Pinpoint the cell where the given text exists, returning its (x, y) midpoint coordinate. 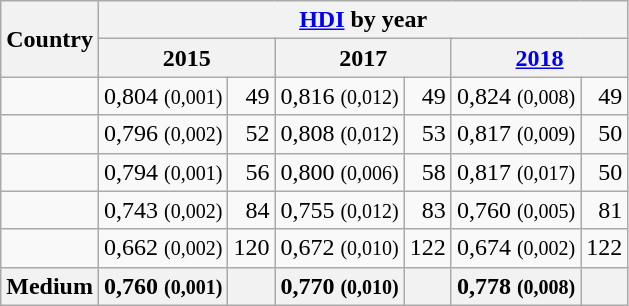
81 (604, 210)
0,760 (0,001) (162, 286)
0,778 (0,008) (516, 286)
120 (252, 248)
84 (252, 210)
0,662 (0,002) (162, 248)
58 (428, 172)
2015 (186, 58)
2017 (363, 58)
0,672 (0,010) (340, 248)
0,796 (0,002) (162, 134)
HDI by year (362, 20)
0,800 (0,006) (340, 172)
0,674 (0,002) (516, 248)
Medium (50, 286)
Country (50, 39)
0,804 (0,001) (162, 96)
0,760 (0,005) (516, 210)
56 (252, 172)
0,817 (0,017) (516, 172)
0,755 (0,012) (340, 210)
0,816 (0,012) (340, 96)
83 (428, 210)
0,770 (0,010) (340, 286)
53 (428, 134)
0,817 (0,009) (516, 134)
0,743 (0,002) (162, 210)
0,794 (0,001) (162, 172)
52 (252, 134)
0,824 (0,008) (516, 96)
0,808 (0,012) (340, 134)
2018 (539, 58)
